Capture the cell that displays the provided text and extract its [X, Y] central coordinate. 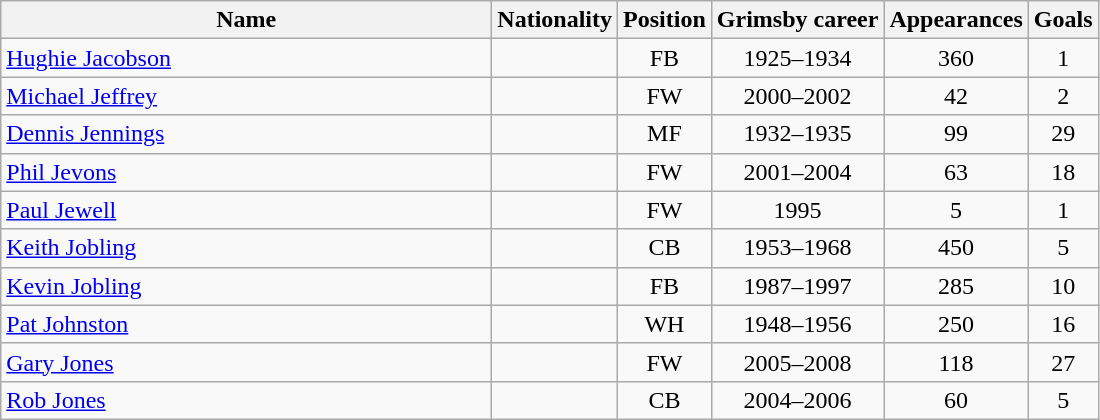
10 [1063, 286]
63 [956, 172]
Keith Jobling [246, 248]
Position [665, 20]
Phil Jevons [246, 172]
2000–2002 [798, 96]
60 [956, 400]
450 [956, 248]
Dennis Jennings [246, 134]
Kevin Jobling [246, 286]
Name [246, 20]
WH [665, 324]
Appearances [956, 20]
2 [1063, 96]
Nationality [555, 20]
Pat Johnston [246, 324]
Hughie Jacobson [246, 58]
18 [1063, 172]
1948–1956 [798, 324]
99 [956, 134]
1953–1968 [798, 248]
360 [956, 58]
Grimsby career [798, 20]
16 [1063, 324]
1932–1935 [798, 134]
27 [1063, 362]
118 [956, 362]
42 [956, 96]
Goals [1063, 20]
285 [956, 286]
1925–1934 [798, 58]
1987–1997 [798, 286]
Rob Jones [246, 400]
29 [1063, 134]
250 [956, 324]
2004–2006 [798, 400]
Paul Jewell [246, 210]
Gary Jones [246, 362]
Michael Jeffrey [246, 96]
MF [665, 134]
1995 [798, 210]
2005–2008 [798, 362]
2001–2004 [798, 172]
